For the text-containing cell, return its midpoint in (X, Y) coordinate format. 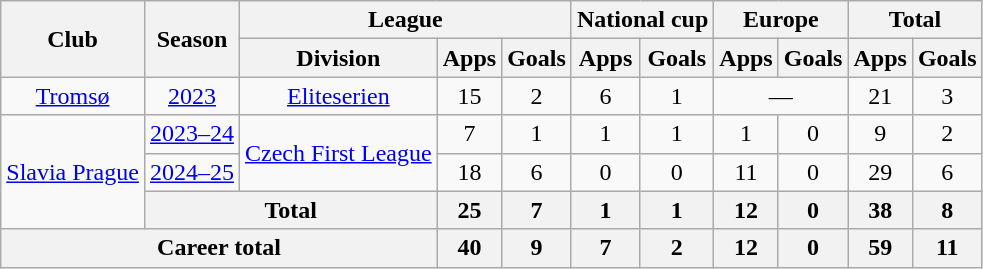
Eliteserien (339, 96)
29 (880, 172)
21 (880, 96)
2023 (192, 96)
40 (469, 248)
National cup (642, 20)
League (406, 20)
Europe (781, 20)
— (781, 96)
38 (880, 210)
Slavia Prague (73, 172)
25 (469, 210)
8 (947, 210)
18 (469, 172)
59 (880, 248)
Division (339, 58)
Career total (219, 248)
Season (192, 39)
Club (73, 39)
15 (469, 96)
3 (947, 96)
2023–24 (192, 134)
Czech First League (339, 153)
Tromsø (73, 96)
2024–25 (192, 172)
